Scan for the cell matching the given text and deliver its [x, y] coordinate at center. 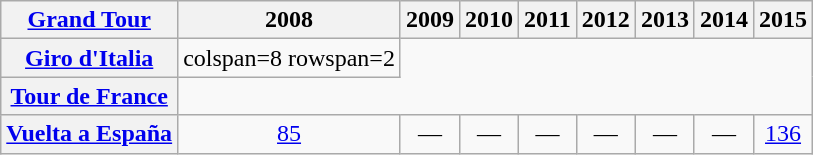
2010 [488, 20]
Tour de France [90, 96]
136 [782, 134]
colspan=8 rowspan=2 [290, 58]
2013 [664, 20]
2012 [606, 20]
2014 [724, 20]
Grand Tour [90, 20]
2011 [548, 20]
2009 [430, 20]
Giro d'Italia [90, 58]
2015 [782, 20]
Vuelta a España [90, 134]
2008 [290, 20]
85 [290, 134]
